Output the [X, Y] coordinate of the center of the cell containing the given text.  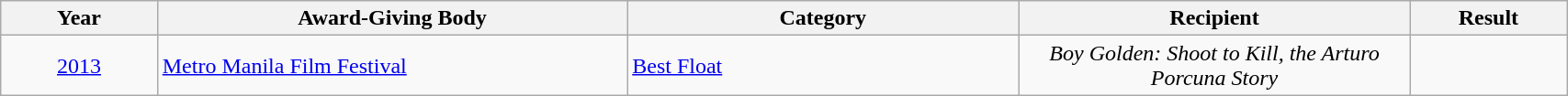
2013 [79, 66]
Boy Golden: Shoot to Kill, the Arturo Porcuna Story [1214, 66]
Metro Manila Film Festival [391, 66]
Recipient [1214, 18]
Best Float [823, 66]
Award-Giving Body [391, 18]
Category [823, 18]
Result [1488, 18]
Year [79, 18]
